Locate the cell with the specified text and output its [X, Y] center coordinate. 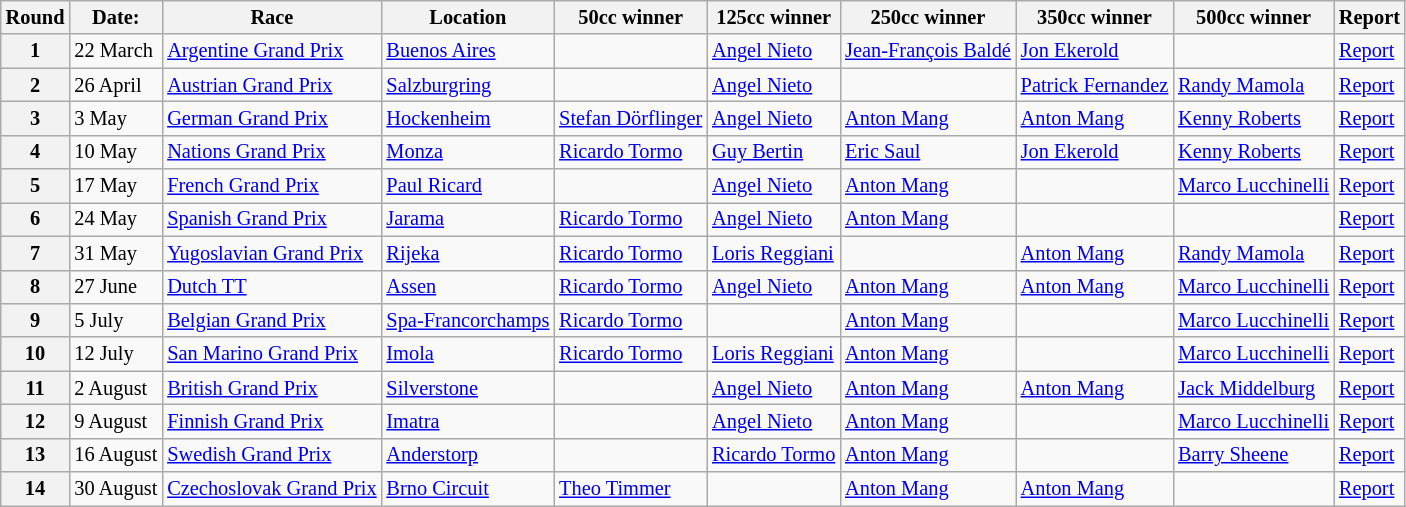
500cc winner [1254, 17]
Location [468, 17]
Anderstorp [468, 455]
8 [36, 287]
1 [36, 51]
Yugoslavian Grand Prix [272, 253]
Dutch TT [272, 287]
Race [272, 17]
Rijeka [468, 253]
7 [36, 253]
50cc winner [630, 17]
26 April [116, 85]
Theo Timmer [630, 489]
Jean-François Baldé [928, 51]
Jack Middelburg [1254, 388]
30 August [116, 489]
3 May [116, 118]
Hockenheim [468, 118]
Stefan Dörflinger [630, 118]
San Marino Grand Prix [272, 354]
Nations Grand Prix [272, 152]
Brno Circuit [468, 489]
Finnish Grand Prix [272, 421]
Spanish Grand Prix [272, 219]
Salzburgring [468, 85]
Paul Ricard [468, 186]
22 March [116, 51]
French Grand Prix [272, 186]
2 August [116, 388]
24 May [116, 219]
Barry Sheene [1254, 455]
31 May [116, 253]
Guy Bertin [774, 152]
Imola [468, 354]
Silverstone [468, 388]
Round [36, 17]
Buenos Aires [468, 51]
Imatra [468, 421]
12 July [116, 354]
6 [36, 219]
Jarama [468, 219]
12 [36, 421]
27 June [116, 287]
Date: [116, 17]
250cc winner [928, 17]
British Grand Prix [272, 388]
Eric Saul [928, 152]
Austrian Grand Prix [272, 85]
14 [36, 489]
Argentine Grand Prix [272, 51]
5 [36, 186]
Patrick Fernandez [1094, 85]
Monza [468, 152]
10 [36, 354]
Assen [468, 287]
350cc winner [1094, 17]
4 [36, 152]
10 May [116, 152]
11 [36, 388]
9 August [116, 421]
9 [36, 320]
3 [36, 118]
16 August [116, 455]
Spa-Francorchamps [468, 320]
Czechoslovak Grand Prix [272, 489]
17 May [116, 186]
125cc winner [774, 17]
German Grand Prix [272, 118]
2 [36, 85]
13 [36, 455]
Belgian Grand Prix [272, 320]
5 July [116, 320]
Swedish Grand Prix [272, 455]
